Detect which cell encompasses the target text, then output its [x, y] center coordinate. 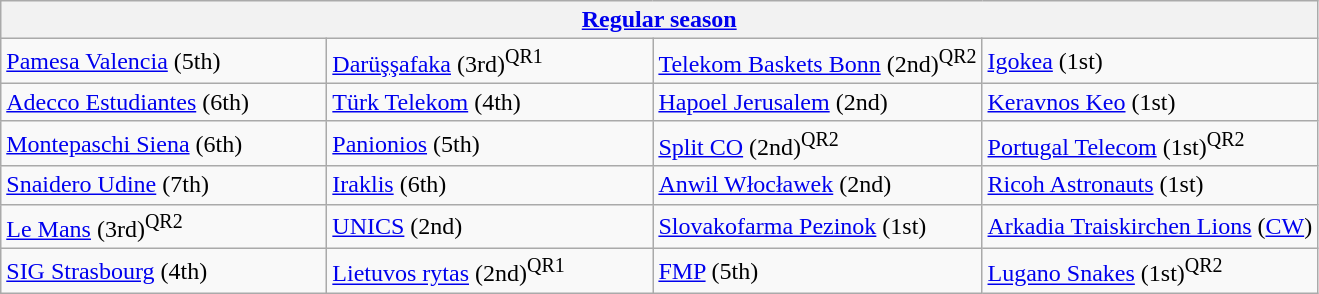
Iraklis (6th) [490, 185]
Split CO (2nd)QR2 [818, 144]
Le Mans (3rd)QR2 [164, 226]
Regular season [660, 20]
UNICS (2nd) [490, 226]
Anwil Włocławek (2nd) [818, 185]
Lietuvos rytas (2nd)QR1 [490, 272]
Adecco Estudiantes (6th) [164, 102]
Arkadia Traiskirchen Lions (CW) [1150, 226]
Portugal Telecom (1st)QR2 [1150, 144]
Slovakofarma Pezinok (1st) [818, 226]
Hapoel Jerusalem (2nd) [818, 102]
SIG Strasbourg (4th) [164, 272]
FMP (5th) [818, 272]
Panionios (5th) [490, 144]
Igokea (1st) [1150, 62]
Pamesa Valencia (5th) [164, 62]
Keravnos Keo (1st) [1150, 102]
Ricoh Astronauts (1st) [1150, 185]
Darüşşafaka (3rd)QR1 [490, 62]
Snaidero Udine (7th) [164, 185]
Türk Telekom (4th) [490, 102]
Telekom Baskets Bonn (2nd)QR2 [818, 62]
Lugano Snakes (1st)QR2 [1150, 272]
Montepaschi Siena (6th) [164, 144]
